Return (x, y) of the center of cell containing provided text 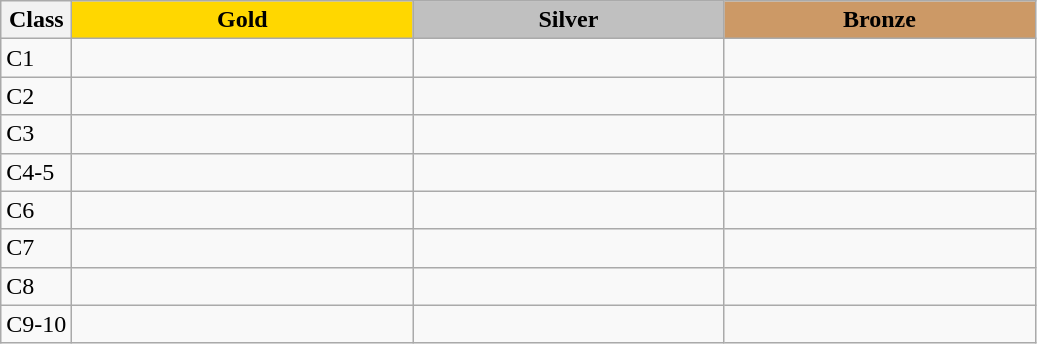
C9-10 (36, 324)
C3 (36, 134)
C4-5 (36, 172)
Bronze (880, 20)
Class (36, 20)
C7 (36, 248)
Silver (568, 20)
C2 (36, 96)
Gold (242, 20)
C1 (36, 58)
C8 (36, 286)
C6 (36, 210)
